Search for the cell housing the specified text and yield its [X, Y] center coordinate. 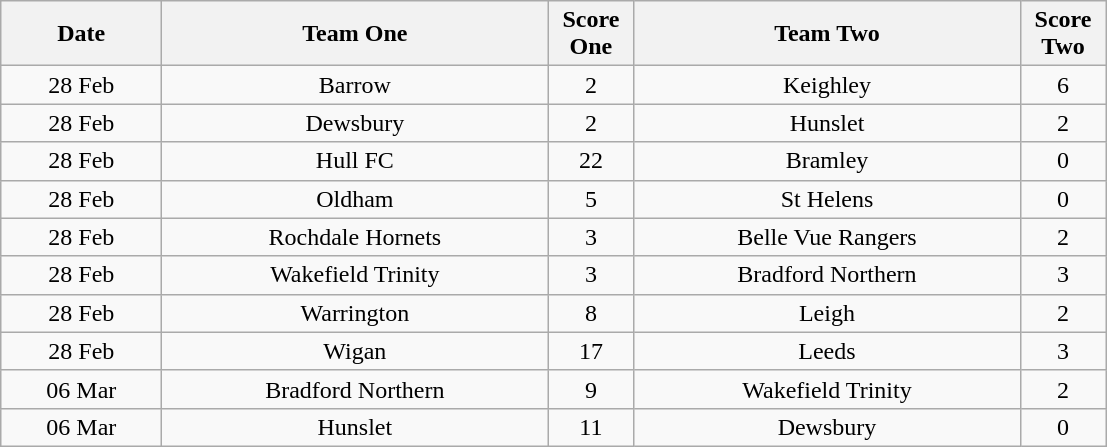
Belle Vue Rangers [827, 237]
5 [591, 199]
Hull FC [355, 161]
8 [591, 313]
22 [591, 161]
Barrow [355, 85]
Warrington [355, 313]
Bramley [827, 161]
Score Two [1063, 34]
Team Two [827, 34]
Score One [591, 34]
Leeds [827, 351]
Rochdale Hornets [355, 237]
11 [591, 427]
Keighley [827, 85]
9 [591, 389]
Team One [355, 34]
Date [82, 34]
17 [591, 351]
Leigh [827, 313]
Oldham [355, 199]
6 [1063, 85]
Wigan [355, 351]
St Helens [827, 199]
